For the text-containing cell, return its midpoint in (x, y) coordinate format. 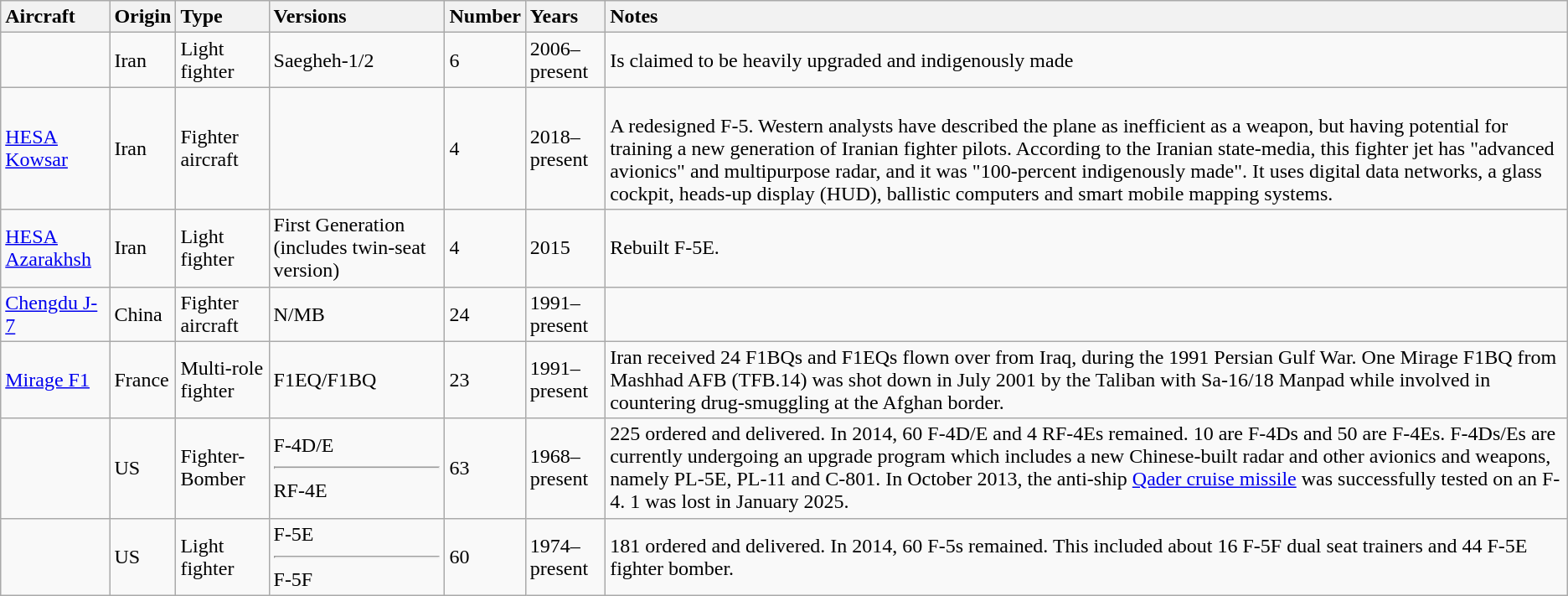
24 (485, 314)
HESA Azarakhsh (55, 248)
2015 (565, 248)
Rebuilt F-5E. (1087, 248)
60 (485, 557)
Origin (142, 17)
181 ordered and delivered. In 2014, 60 F-5s remained. This included about 16 F-5F dual seat trainers and 44 F-5E fighter bomber. (1087, 557)
Notes (1087, 17)
Years (565, 17)
23 (485, 380)
Is claimed to be heavily upgraded and indigenously made (1087, 60)
F-4D/ERF-4E (357, 468)
F1EQ/F1BQ (357, 380)
2018–present (565, 148)
Aircraft (55, 17)
2006–present (565, 60)
N/MB (357, 314)
Chengdu J-7 (55, 314)
Mirage F1 (55, 380)
63 (485, 468)
HESA Kowsar (55, 148)
Type (223, 17)
1968–present (565, 468)
6 (485, 60)
China (142, 314)
Number (485, 17)
Versions (357, 17)
First Generation (includes twin-seat version) (357, 248)
Saegheh-1/2 (357, 60)
France (142, 380)
Fighter-Bomber (223, 468)
1974–present (565, 557)
F-5EF-5F (357, 557)
Multi-role fighter (223, 380)
